Extract the (X, Y) coordinate from the center of the cell holding the provided text.  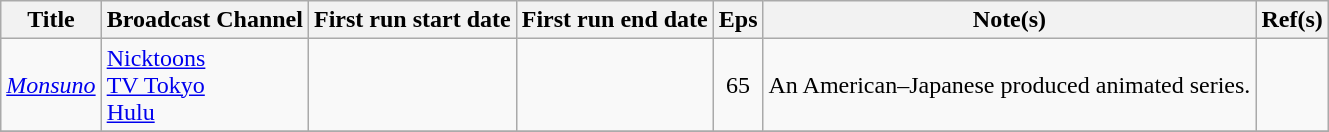
An American–Japanese produced animated series. (1010, 85)
Broadcast Channel (204, 20)
Eps (738, 20)
First run start date (412, 20)
NicktoonsTV TokyoHulu (204, 85)
Note(s) (1010, 20)
Monsuno (51, 85)
Title (51, 20)
Ref(s) (1292, 20)
65 (738, 85)
First run end date (614, 20)
